From the cell containing the given text, extract its center point as (X, Y) coordinate. 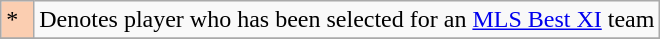
Denotes player who has been selected for an MLS Best XI team (347, 20)
* (18, 20)
